Provide the [x, y] coordinate of the cell's center where the given text is located.  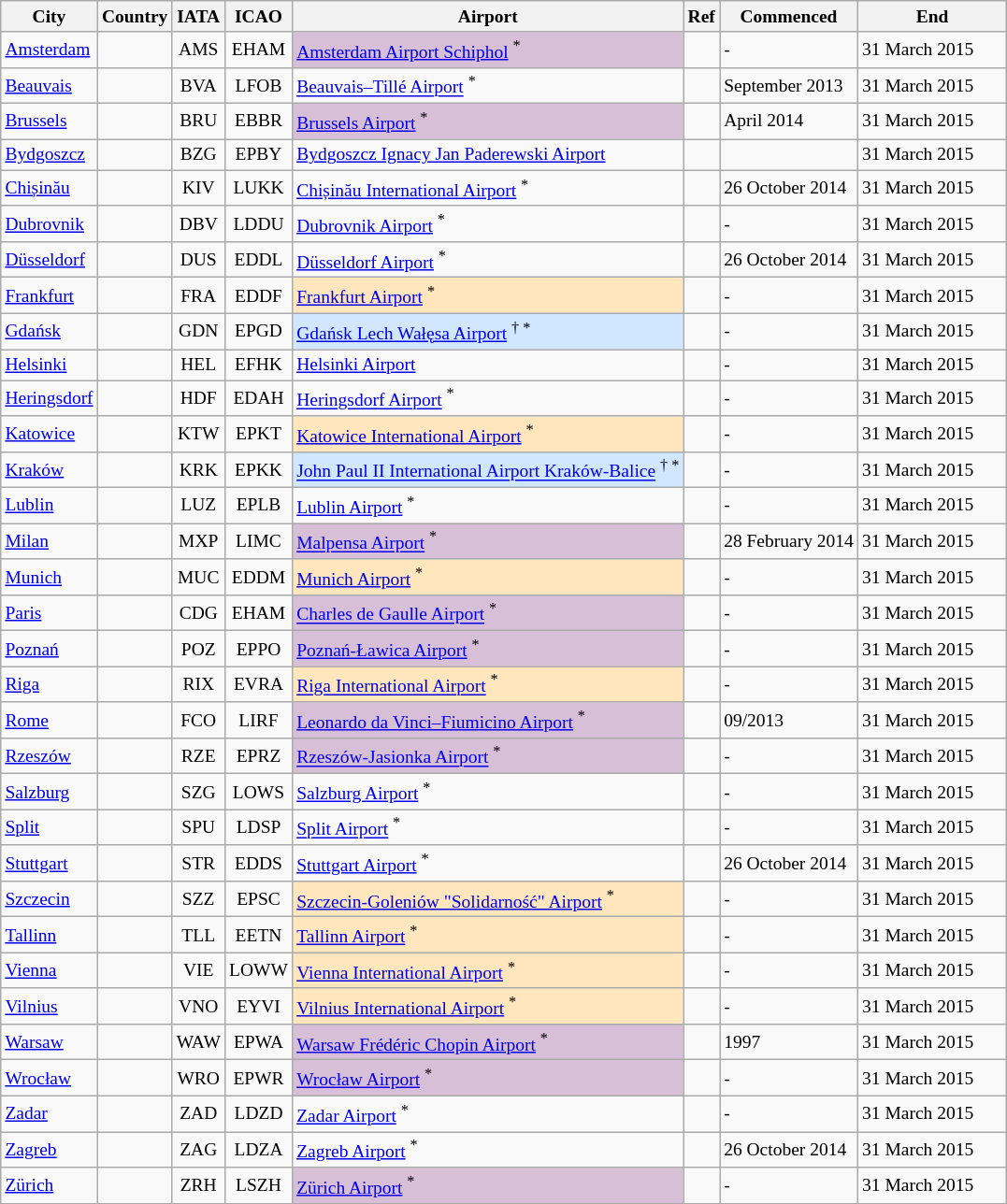
Rome [50, 720]
BZG [198, 155]
EYVI [258, 1006]
Szczecin-Goleniów "Solidarność" Airport * [488, 899]
VIE [198, 970]
LUKK [258, 188]
Vienna [50, 970]
LDSP [258, 827]
EDDL [258, 260]
Dubrovnik [50, 223]
WAW [198, 1042]
LDZA [258, 1150]
POZ [198, 649]
GDN [198, 331]
End [931, 17]
MUC [198, 577]
Warsaw Frédéric Chopin Airport * [488, 1042]
Munich [50, 577]
Stuttgart Airport * [488, 863]
Kraków [50, 469]
Beauvais–Tillé Airport * [488, 85]
EFHK [258, 365]
ZRH [198, 1185]
Bydgoszcz Ignacy Jan Paderewski Airport [488, 155]
EVRA [258, 684]
09/2013 [789, 720]
Country [135, 17]
FRA [198, 295]
DUS [198, 260]
Zürich Airport * [488, 1185]
EPKT [258, 434]
EPWA [258, 1042]
Bydgoszcz [50, 155]
Chișinău [50, 188]
KIV [198, 188]
EPBY [258, 155]
ZAG [198, 1150]
ZAD [198, 1113]
Düsseldorf Airport * [488, 260]
Dubrovnik Airport * [488, 223]
Split Airport * [488, 827]
Tallinn [50, 935]
Gdańsk [50, 331]
Commenced [789, 17]
EBBR [258, 122]
April 2014 [789, 122]
Beauvais [50, 85]
EETN [258, 935]
Vienna International Airport * [488, 970]
Split [50, 827]
CDG [198, 612]
HDF [198, 398]
EPPO [258, 649]
Rzeszów-Jasionka Airport * [488, 756]
Zadar Airport * [488, 1113]
LDDU [258, 223]
LSZH [258, 1185]
KTW [198, 434]
Lublin Airport * [488, 506]
Katowice [50, 434]
EPRZ [258, 756]
Poznań [50, 649]
Frankfurt Airport * [488, 295]
LOWW [258, 970]
Szczecin [50, 899]
John Paul II International Airport Kraków-Balice † * [488, 469]
AMS [198, 50]
Gdańsk Lech Wałęsa Airport † * [488, 331]
MXP [198, 541]
LIRF [258, 720]
Munich Airport * [488, 577]
Stuttgart [50, 863]
Lublin [50, 506]
Tallinn Airport * [488, 935]
LFOB [258, 85]
Riga [50, 684]
Helsinki [50, 365]
EDDM [258, 577]
Brussels Airport * [488, 122]
Leonardo da Vinci–Fiumicino Airport * [488, 720]
VNO [198, 1006]
Zürich [50, 1185]
Heringsdorf [50, 398]
LDZD [258, 1113]
Frankfurt [50, 295]
TLL [198, 935]
Katowice International Airport * [488, 434]
DBV [198, 223]
EPSC [258, 899]
Charles de Gaulle Airport * [488, 612]
SPU [198, 827]
Vilnius International Airport * [488, 1006]
SZG [198, 792]
EPGD [258, 331]
SZZ [198, 899]
IATA [198, 17]
ICAO [258, 17]
BRU [198, 122]
STR [198, 863]
28 February 2014 [789, 541]
KRK [198, 469]
EPWR [258, 1078]
Rzeszów [50, 756]
Paris [50, 612]
Düsseldorf [50, 260]
Malpensa Airport * [488, 541]
Chișinău International Airport * [488, 188]
EDDF [258, 295]
Amsterdam [50, 50]
Warsaw [50, 1042]
RZE [198, 756]
Salzburg Airport * [488, 792]
FCO [198, 720]
1997 [789, 1042]
Heringsdorf Airport * [488, 398]
HEL [198, 365]
City [50, 17]
BVA [198, 85]
EDDS [258, 863]
Milan [50, 541]
Brussels [50, 122]
Vilnius [50, 1006]
Wrocław [50, 1078]
EDAH [258, 398]
Zagreb [50, 1150]
Amsterdam Airport Schiphol * [488, 50]
WRO [198, 1078]
Salzburg [50, 792]
Helsinki Airport [488, 365]
Ref [701, 17]
September 2013 [789, 85]
EPKK [258, 469]
Airport [488, 17]
EPLB [258, 506]
LOWS [258, 792]
LUZ [198, 506]
Wrocław Airport * [488, 1078]
LIMC [258, 541]
Poznań-Ławica Airport * [488, 649]
RIX [198, 684]
Zagreb Airport * [488, 1150]
Zadar [50, 1113]
Riga International Airport * [488, 684]
